Capture the cell that displays the provided text and extract its [X, Y] central coordinate. 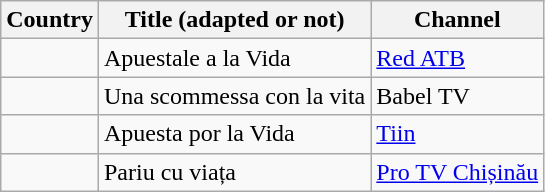
Pro TV Chișinău [458, 172]
Red ATB [458, 58]
Apuestale a la Vida [234, 58]
Title (adapted or not) [234, 20]
Babel TV [458, 96]
Una scommessa con la vita [234, 96]
Country [50, 20]
Apuesta por la Vida [234, 134]
Channel [458, 20]
Tiin [458, 134]
Pariu cu viața [234, 172]
